Determine the (X, Y) coordinate at the center of the cell enclosing the given text.  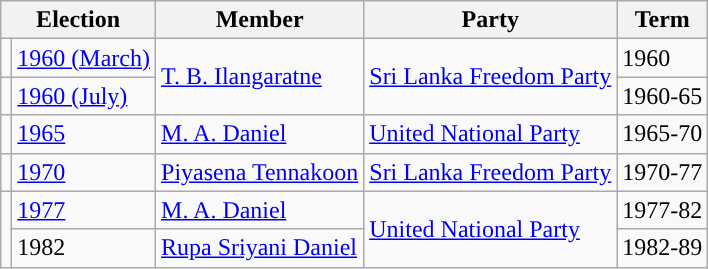
1965-70 (662, 134)
T. B. Ilangaratne (260, 77)
Rupa Sriyani Daniel (260, 248)
1970 (84, 172)
1965 (84, 134)
Term (662, 20)
1970-77 (662, 172)
1960 (662, 58)
Party (490, 20)
1982 (84, 248)
1977-82 (662, 210)
Piyasena Tennakoon (260, 172)
Member (260, 20)
Election (78, 20)
1982-89 (662, 248)
1960 (July) (84, 96)
1960 (March) (84, 58)
1977 (84, 210)
1960-65 (662, 96)
